Capture the cell that displays the provided text and extract its [x, y] central coordinate. 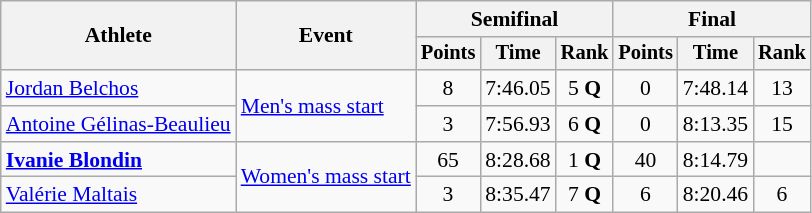
Semifinal [514, 19]
7 Q [585, 195]
Athlete [118, 36]
8:28.68 [518, 160]
13 [782, 88]
65 [448, 160]
Women's mass start [326, 178]
Ivanie Blondin [118, 160]
7:48.14 [716, 88]
Event [326, 36]
1 Q [585, 160]
6 Q [585, 124]
Valérie Maltais [118, 195]
Final [712, 19]
8:14.79 [716, 160]
8:20.46 [716, 195]
7:46.05 [518, 88]
5 Q [585, 88]
8 [448, 88]
Jordan Belchos [118, 88]
7:56.93 [518, 124]
15 [782, 124]
8:35.47 [518, 195]
8:13.35 [716, 124]
Men's mass start [326, 106]
40 [645, 160]
Antoine Gélinas-Beaulieu [118, 124]
